Extract the [x, y] coordinate from the center of the cell holding the provided text.  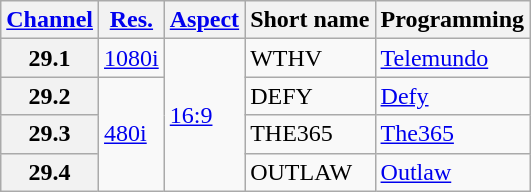
16:9 [204, 115]
THE365 [310, 134]
WTHV [310, 58]
Programming [452, 20]
1080i [132, 58]
Channel [50, 20]
Telemundo [452, 58]
OUTLAW [310, 172]
29.3 [50, 134]
29.4 [50, 172]
The365 [452, 134]
480i [132, 134]
Defy [452, 96]
DEFY [310, 96]
Aspect [204, 20]
Outlaw [452, 172]
29.1 [50, 58]
Short name [310, 20]
Res. [132, 20]
29.2 [50, 96]
